Return the [x, y] coordinate for the center point of the cell that contains the specified text.  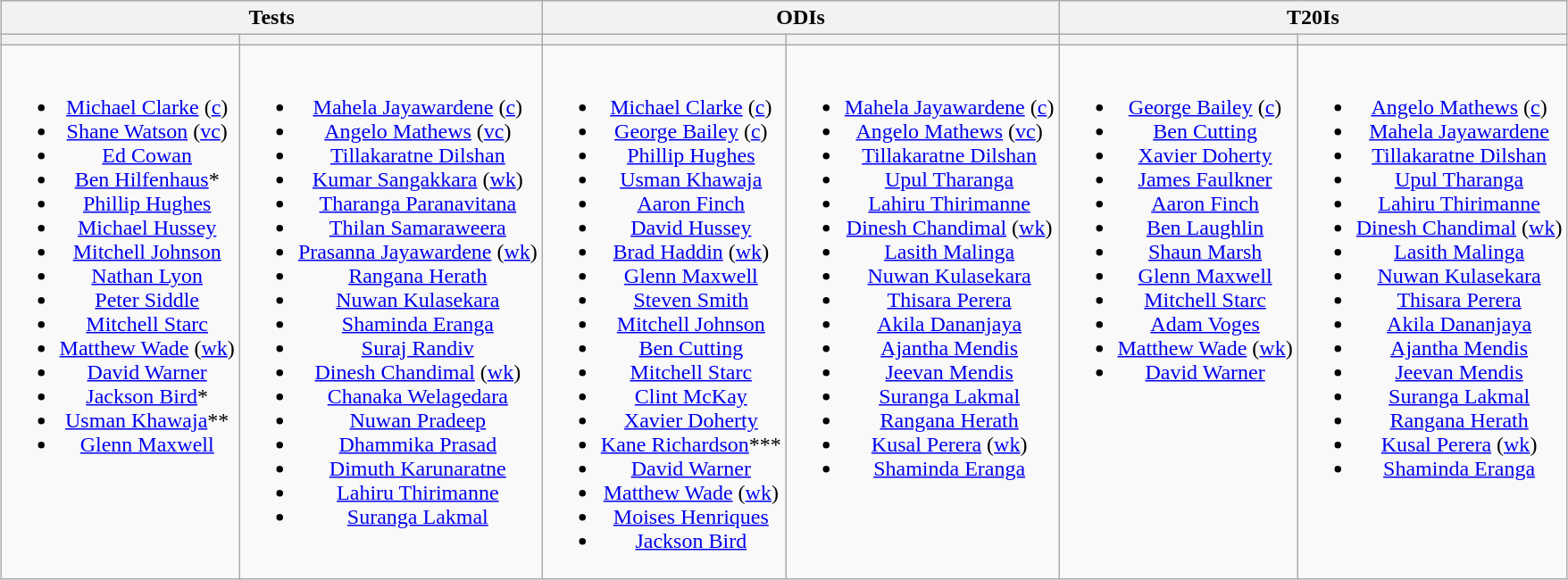
ODIs [800, 18]
Tests [271, 18]
T20Is [1313, 18]
